Capture the cell that displays the provided text and extract its [x, y] central coordinate. 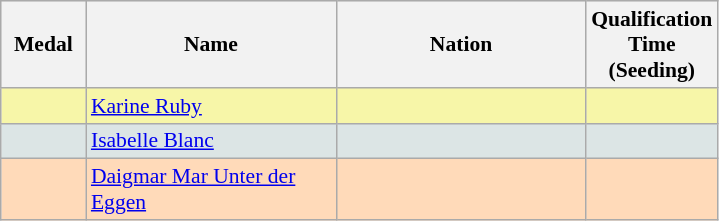
Karine Ruby [211, 106]
Isabelle Blanc [211, 141]
Daigmar Mar Unter der Eggen [211, 190]
Qualification Time (Seeding) [652, 44]
Name [211, 44]
Nation [461, 44]
Medal [44, 44]
